Capture the cell that displays the provided text and extract its (X, Y) central coordinate. 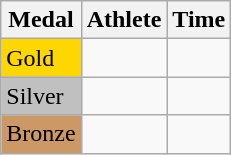
Athlete (124, 20)
Silver (41, 96)
Time (199, 20)
Bronze (41, 134)
Gold (41, 58)
Medal (41, 20)
